Scan for the cell matching the given text and deliver its [x, y] coordinate at center. 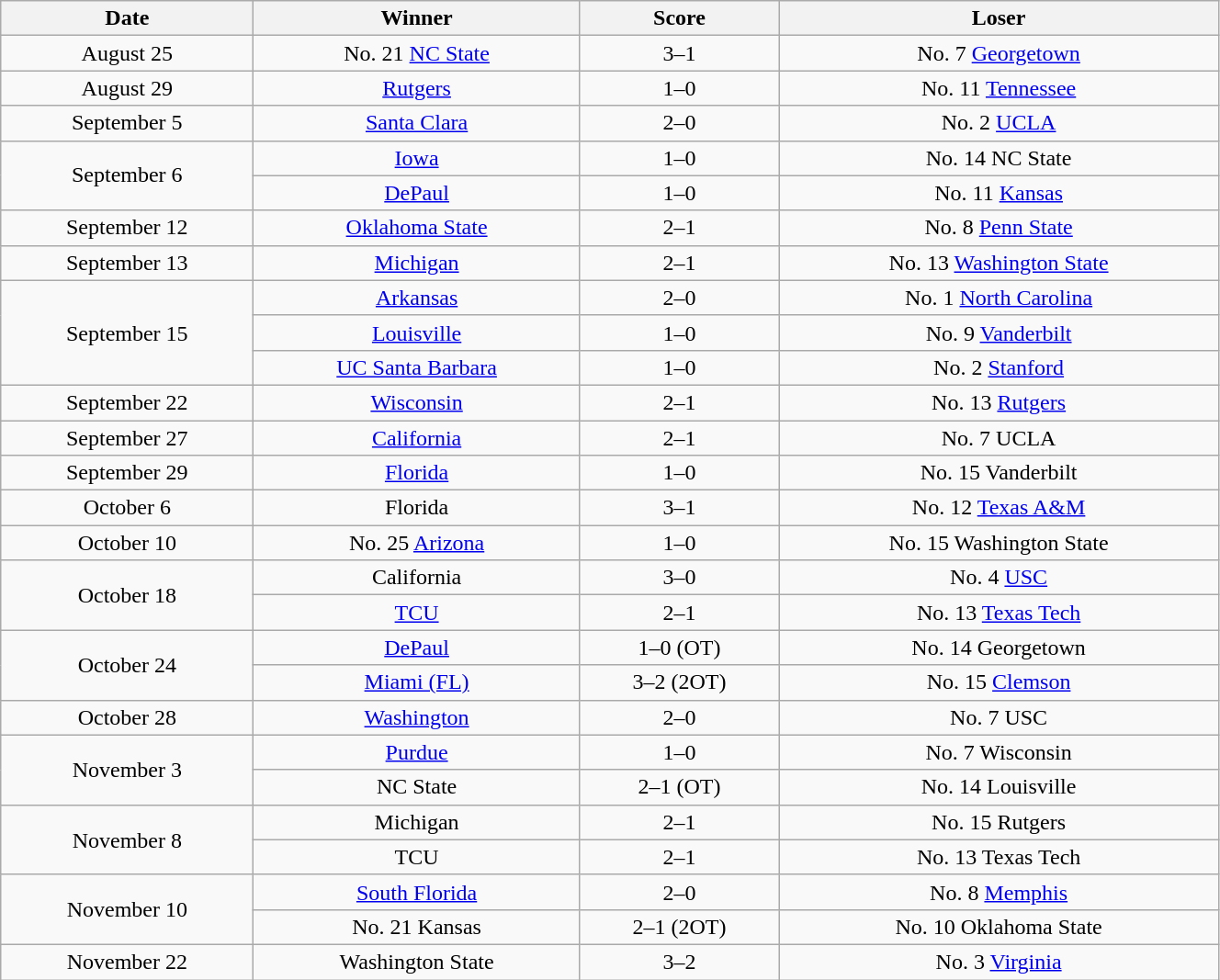
Oklahoma State [417, 228]
No. 10 Oklahoma State [1000, 927]
Purdue [417, 752]
September 5 [127, 123]
No. 7 UCLA [1000, 438]
November 22 [127, 962]
3–0 [679, 578]
No. 14 Louisville [1000, 787]
No. 8 Memphis [1000, 892]
No. 11 Kansas [1000, 193]
UC Santa Barbara [417, 367]
August 25 [127, 53]
2–1 (OT) [679, 787]
September 12 [127, 228]
No. 3 Virginia [1000, 962]
October 28 [127, 717]
3–2 [679, 962]
September 22 [127, 402]
Louisville [417, 332]
South Florida [417, 892]
Santa Clara [417, 123]
Washington [417, 717]
October 10 [127, 543]
No. 8 Penn State [1000, 228]
No. 21 NC State [417, 53]
No. 11 Tennessee [1000, 88]
No. 2 Stanford [1000, 367]
No. 13 Rutgers [1000, 402]
October 6 [127, 508]
Wisconsin [417, 402]
Iowa [417, 158]
No. 1 North Carolina [1000, 298]
No. 12 Texas A&M [1000, 508]
No. 7 USC [1000, 717]
No. 7 Wisconsin [1000, 752]
No. 14 Georgetown [1000, 648]
Arkansas [417, 298]
No. 15 Washington State [1000, 543]
No. 13 Washington State [1000, 263]
September 6 [127, 175]
Miami (FL) [417, 682]
October 24 [127, 665]
No. 9 Vanderbilt [1000, 332]
NC State [417, 787]
September 27 [127, 438]
November 3 [127, 770]
Loser [1000, 18]
Score [679, 18]
September 29 [127, 473]
October 18 [127, 595]
Rutgers [417, 88]
No. 15 Clemson [1000, 682]
No. 7 Georgetown [1000, 53]
1–0 (OT) [679, 648]
August 29 [127, 88]
No. 25 Arizona [417, 543]
September 15 [127, 332]
No. 21 Kansas [417, 927]
No. 15 Rutgers [1000, 822]
No. 2 UCLA [1000, 123]
No. 15 Vanderbilt [1000, 473]
2–1 (2OT) [679, 927]
November 10 [127, 909]
3–2 (2OT) [679, 682]
Winner [417, 18]
No. 14 NC State [1000, 158]
Date [127, 18]
Washington State [417, 962]
No. 4 USC [1000, 578]
November 8 [127, 839]
September 13 [127, 263]
